For the text-containing cell, return its midpoint in [x, y] coordinate format. 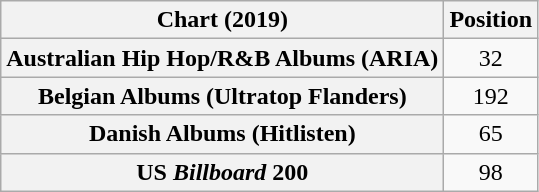
Chart (2019) [222, 20]
98 [491, 172]
Belgian Albums (Ultratop Flanders) [222, 96]
Australian Hip Hop/R&B Albums (ARIA) [222, 58]
Danish Albums (Hitlisten) [222, 134]
Position [491, 20]
US Billboard 200 [222, 172]
65 [491, 134]
192 [491, 96]
32 [491, 58]
